Locate the cell with the specified text and output its (x, y) center coordinate. 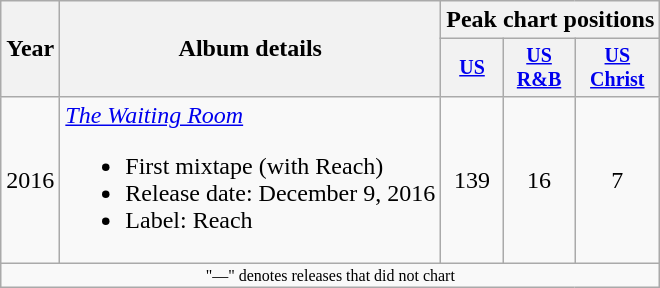
USR&B (539, 68)
139 (472, 180)
Album details (250, 49)
7 (618, 180)
16 (539, 180)
"—" denotes releases that did not chart (330, 275)
The Waiting RoomFirst mixtape (with Reach)Release date: December 9, 2016Label: Reach (250, 180)
Peak chart positions (550, 20)
USChrist (618, 68)
Year (30, 49)
2016 (30, 180)
US (472, 68)
